Scan for the cell matching the given text and deliver its (X, Y) coordinate at center. 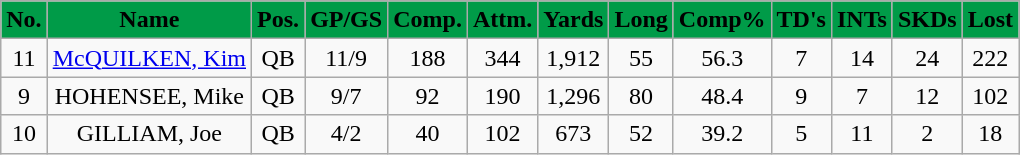
92 (428, 96)
Yards (574, 20)
48.4 (722, 96)
Comp. (428, 20)
5 (801, 134)
Pos. (278, 20)
24 (927, 58)
1,296 (574, 96)
39.2 (722, 134)
14 (862, 58)
Long (641, 20)
9/7 (346, 96)
673 (574, 134)
188 (428, 58)
12 (927, 96)
HOHENSEE, Mike (149, 96)
1,912 (574, 58)
Name (149, 20)
TD's (801, 20)
344 (502, 58)
10 (24, 134)
190 (502, 96)
GP/GS (346, 20)
Comp% (722, 20)
52 (641, 134)
80 (641, 96)
40 (428, 134)
56.3 (722, 58)
222 (990, 58)
55 (641, 58)
SKDs (927, 20)
18 (990, 134)
4/2 (346, 134)
Attm. (502, 20)
No. (24, 20)
Lost (990, 20)
McQUILKEN, Kim (149, 58)
INTs (862, 20)
GILLIAM, Joe (149, 134)
11/9 (346, 58)
2 (927, 134)
